Search for the cell housing the specified text and yield its (x, y) center coordinate. 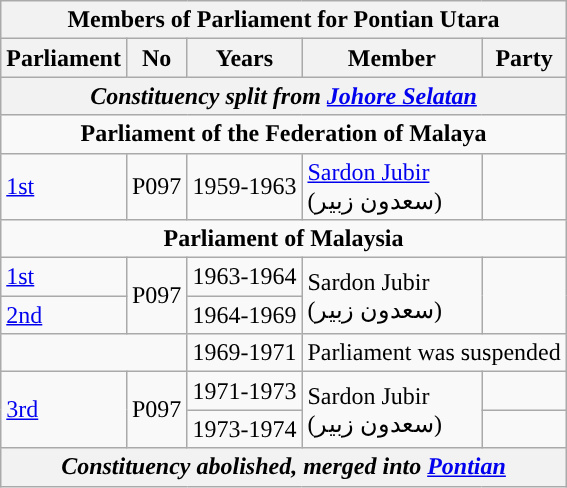
3rd (64, 410)
Constituency abolished, merged into Pontian (284, 467)
1973-1974 (244, 429)
No (156, 58)
Years (244, 58)
Parliament of Malaysia (284, 239)
Party (524, 58)
2nd (64, 315)
Member (392, 58)
Members of Parliament for Pontian Utara (284, 20)
1971-1973 (244, 391)
Parliament (64, 58)
Constituency split from Johore Selatan (284, 96)
1963-1964 (244, 277)
Parliament was suspended (434, 353)
Parliament of the Federation of Malaya (284, 134)
1969-1971 (244, 353)
1964-1969 (244, 315)
1959-1963 (244, 186)
